Return (X, Y) of the center of cell containing provided text 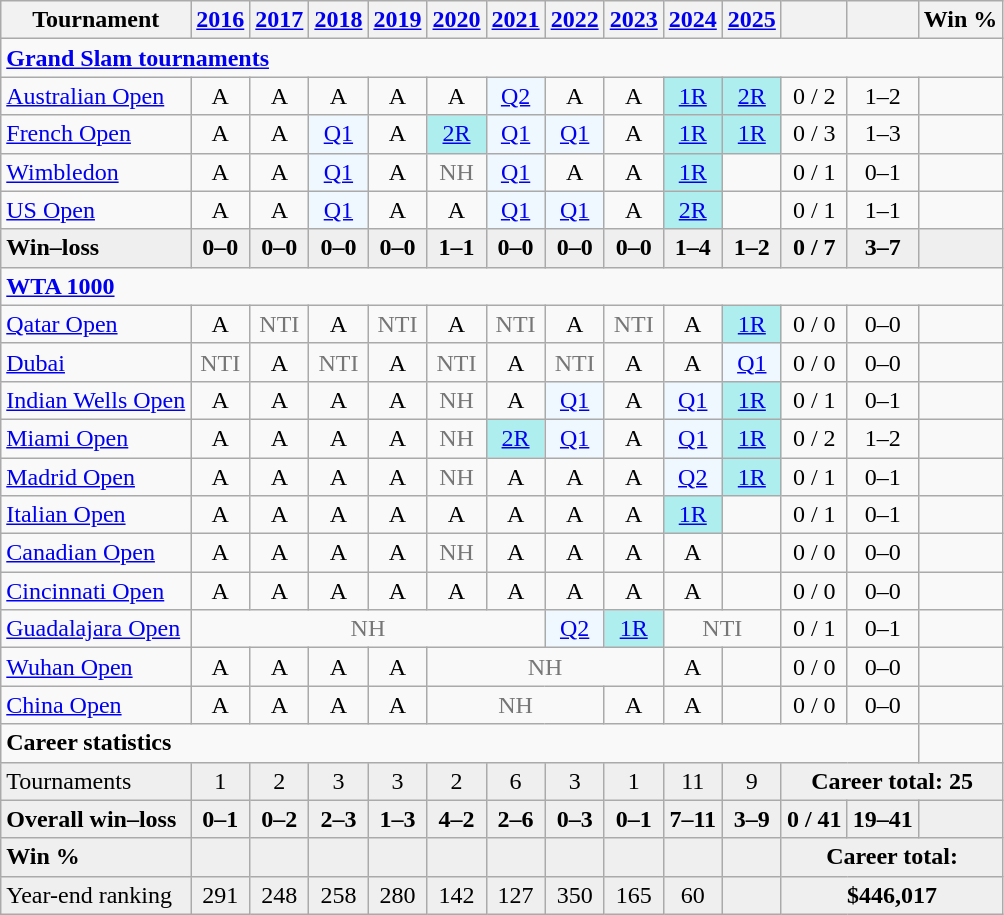
Career total: (892, 857)
2020 (456, 20)
248 (280, 895)
0–2 (280, 819)
2–3 (338, 819)
Indian Wells Open (96, 400)
Tournaments (96, 781)
Italian Open (96, 515)
Cincinnati Open (96, 591)
Qatar Open (96, 324)
Win–loss (96, 248)
China Open (96, 705)
Overall win–loss (96, 819)
0 / 3 (814, 134)
11 (692, 781)
2021 (516, 20)
WTA 1000 (502, 286)
6 (516, 781)
Tournament (96, 20)
2024 (692, 20)
0 / 41 (814, 819)
Canadian Open (96, 553)
280 (398, 895)
2022 (574, 20)
291 (220, 895)
1–4 (692, 248)
258 (338, 895)
19–41 (882, 819)
3–7 (882, 248)
0 / 7 (814, 248)
3–9 (752, 819)
2017 (280, 20)
Wimbledon (96, 172)
Guadalajara Open (96, 629)
2016 (220, 20)
Australian Open (96, 96)
0–3 (574, 819)
Career statistics (460, 743)
Madrid Open (96, 477)
Miami Open (96, 438)
Dubai (96, 362)
165 (634, 895)
9 (752, 781)
Year-end ranking (96, 895)
127 (516, 895)
2–6 (516, 819)
2019 (398, 20)
60 (692, 895)
4–2 (456, 819)
US Open (96, 210)
Wuhan Open (96, 667)
142 (456, 895)
Career total: 25 (892, 781)
French Open (96, 134)
350 (574, 895)
Grand Slam tournaments (502, 58)
2023 (634, 20)
2018 (338, 20)
$446,017 (892, 895)
7–11 (692, 819)
2025 (752, 20)
